From the cell containing the given text, extract its center point as (X, Y) coordinate. 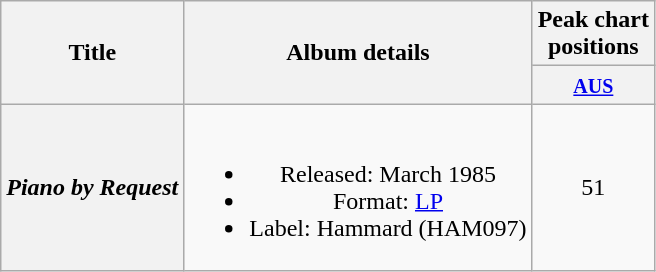
Album details (358, 52)
Peak chartpositions (593, 34)
Piano by Request (92, 188)
Title (92, 52)
AUS (593, 85)
51 (593, 188)
Released: March 1985Format: LPLabel: Hammard (HAM097) (358, 188)
